Output the (X, Y) coordinate of the center of the cell containing the given text.  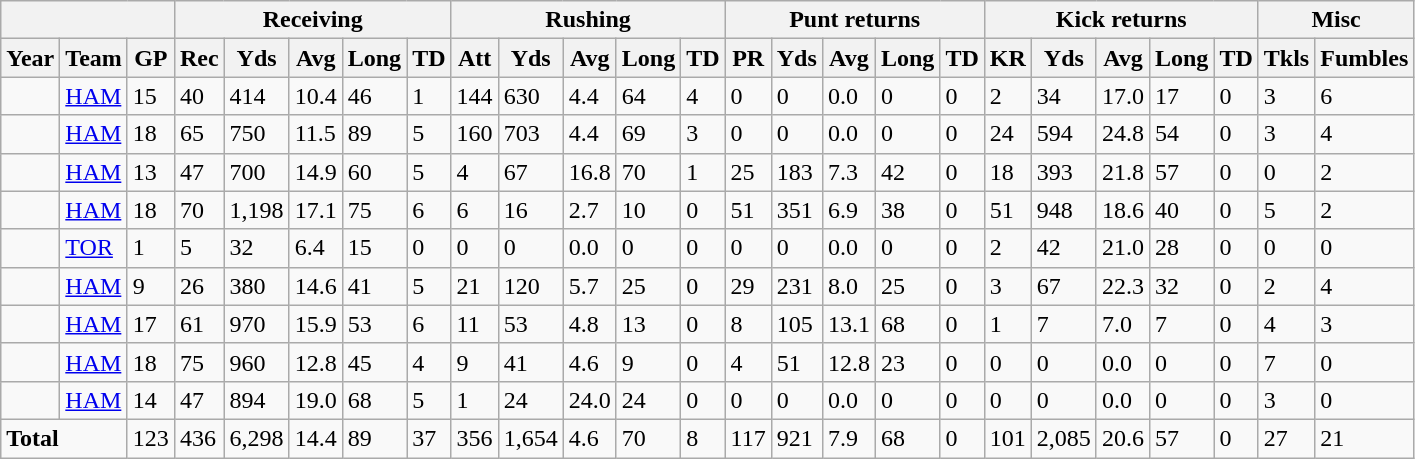
700 (256, 172)
Year (30, 58)
Receiving (312, 20)
Tkls (1286, 58)
Team (94, 58)
38 (907, 210)
14.4 (316, 438)
117 (748, 438)
105 (796, 324)
750 (256, 134)
Fumbles (1364, 58)
6.4 (316, 248)
24.0 (590, 400)
7.9 (848, 438)
393 (1064, 172)
PR (748, 58)
594 (1064, 134)
10 (648, 210)
24.8 (1122, 134)
436 (199, 438)
4.8 (590, 324)
231 (796, 286)
37 (429, 438)
160 (474, 134)
64 (648, 96)
120 (530, 286)
61 (199, 324)
45 (374, 362)
5.7 (590, 286)
703 (530, 134)
414 (256, 96)
1,198 (256, 210)
28 (1181, 248)
27 (1286, 438)
21.8 (1122, 172)
1,654 (530, 438)
6.9 (848, 210)
34 (1064, 96)
356 (474, 438)
17.0 (1122, 96)
19.0 (316, 400)
TOR (94, 248)
Rushing (588, 20)
60 (374, 172)
7.3 (848, 172)
69 (648, 134)
351 (796, 210)
22.3 (1122, 286)
Misc (1336, 20)
11 (474, 324)
GP (150, 58)
18.6 (1122, 210)
21.0 (1122, 248)
46 (374, 96)
960 (256, 362)
7.0 (1122, 324)
23 (907, 362)
921 (796, 438)
11.5 (316, 134)
2.7 (590, 210)
14.9 (316, 172)
29 (748, 286)
144 (474, 96)
65 (199, 134)
26 (199, 286)
20.6 (1122, 438)
970 (256, 324)
Kick returns (1121, 20)
16 (530, 210)
KR (1008, 58)
Rec (199, 58)
54 (1181, 134)
2,085 (1064, 438)
380 (256, 286)
101 (1008, 438)
14.6 (316, 286)
15.9 (316, 324)
Punt returns (854, 20)
10.4 (316, 96)
948 (1064, 210)
8.0 (848, 286)
123 (150, 438)
17.1 (316, 210)
13.1 (848, 324)
183 (796, 172)
630 (530, 96)
Att (474, 58)
894 (256, 400)
6,298 (256, 438)
Total (64, 438)
16.8 (590, 172)
14 (150, 400)
